Extract the (X, Y) coordinate from the center of the cell holding the provided text.  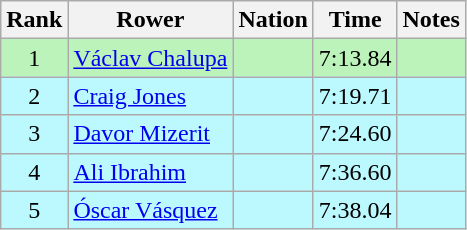
3 (34, 134)
1 (34, 58)
7:36.60 (355, 172)
Notes (431, 20)
7:19.71 (355, 96)
Rower (150, 20)
2 (34, 96)
Craig Jones (150, 96)
Rank (34, 20)
Nation (273, 20)
Time (355, 20)
4 (34, 172)
Ali Ibrahim (150, 172)
7:38.04 (355, 210)
7:24.60 (355, 134)
7:13.84 (355, 58)
5 (34, 210)
Václav Chalupa (150, 58)
Óscar Vásquez (150, 210)
Davor Mizerit (150, 134)
